Return (x, y) of the center of cell containing provided text 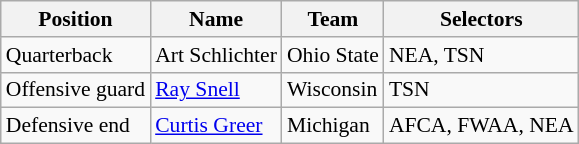
Ohio State (333, 55)
Wisconsin (333, 90)
Michigan (333, 126)
TSN (482, 90)
Name (216, 19)
Ray Snell (216, 90)
Defensive end (76, 126)
Position (76, 19)
NEA, TSN (482, 55)
Offensive guard (76, 90)
Selectors (482, 19)
Quarterback (76, 55)
Team (333, 19)
Art Schlichter (216, 55)
AFCA, FWAA, NEA (482, 126)
Curtis Greer (216, 126)
